For the text-containing cell, return its midpoint in [X, Y] coordinate format. 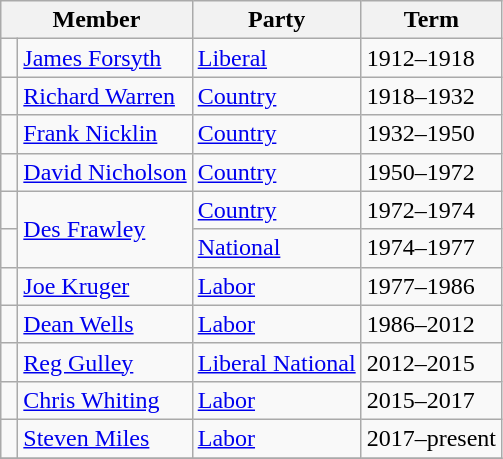
1986–2012 [431, 324]
Liberal [276, 58]
1932–1950 [431, 134]
Des Frawley [105, 229]
1977–1986 [431, 286]
2012–2015 [431, 362]
Term [431, 20]
David Nicholson [105, 172]
Chris Whiting [105, 400]
Dean Wells [105, 324]
2017–present [431, 438]
1950–1972 [431, 172]
Richard Warren [105, 96]
Member [96, 20]
2015–2017 [431, 400]
Reg Gulley [105, 362]
1972–1974 [431, 210]
1974–1977 [431, 248]
1918–1932 [431, 96]
Party [276, 20]
National [276, 248]
Liberal National [276, 362]
James Forsyth [105, 58]
1912–1918 [431, 58]
Steven Miles [105, 438]
Frank Nicklin [105, 134]
Joe Kruger [105, 286]
